Scan for the cell matching the given text and deliver its (X, Y) coordinate at center. 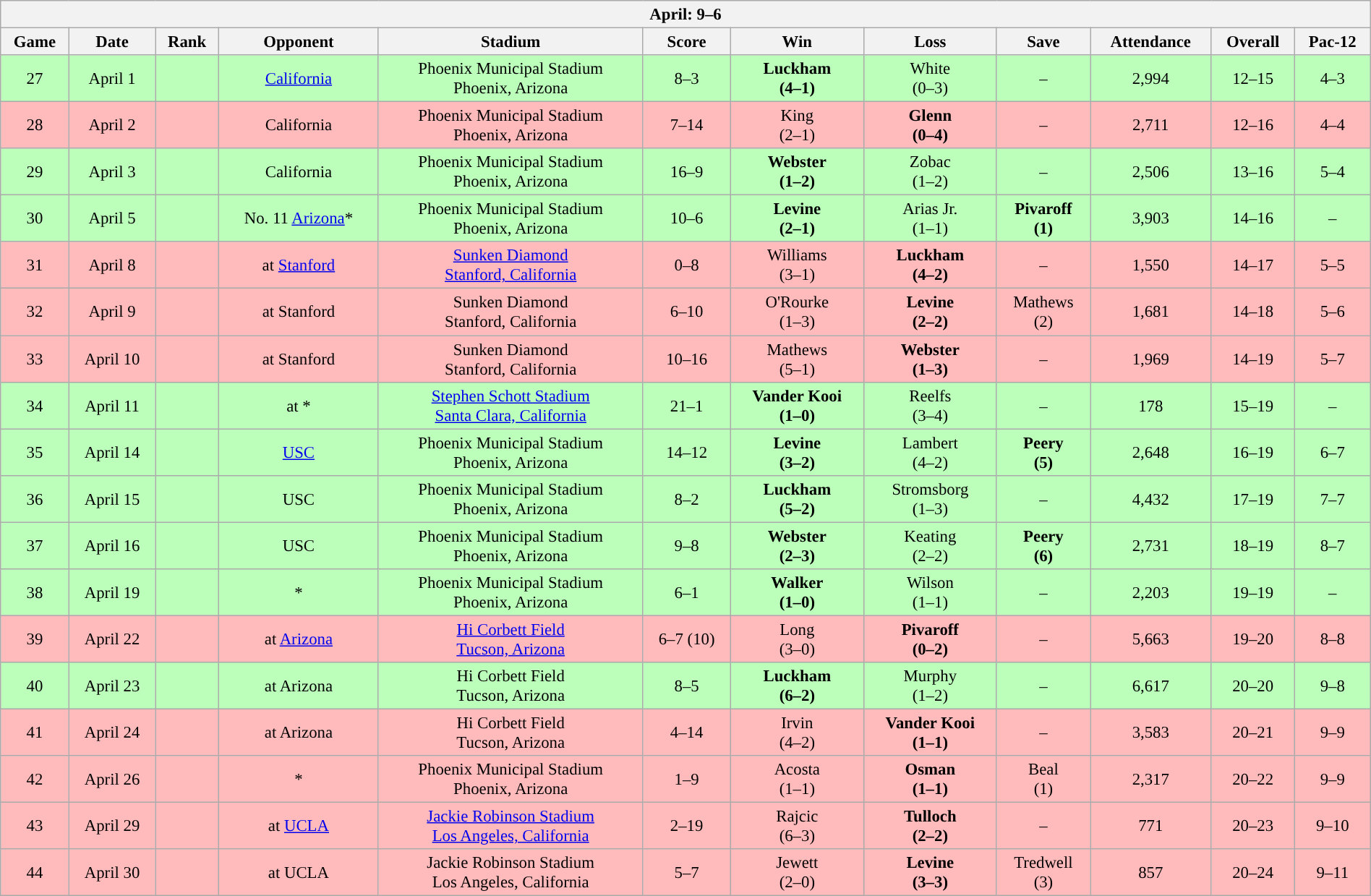
April 19 (112, 592)
Luckham(6–2) (797, 686)
Vander Kooi(1–0) (797, 405)
6–1 (687, 592)
1,969 (1151, 359)
April 30 (112, 872)
Mathews(5–1) (797, 359)
Levine(2–1) (797, 218)
April 8 (112, 265)
7–14 (687, 126)
12–15 (1252, 78)
April 26 (112, 780)
3,583 (1151, 732)
April 3 (112, 172)
Levine(3–2) (797, 453)
Keating(2–2) (930, 545)
5–4 (1332, 172)
35 (35, 453)
20–22 (1252, 780)
44 (35, 872)
36 (35, 499)
20–23 (1252, 826)
14–12 (687, 453)
178 (1151, 405)
2,711 (1151, 126)
13–16 (1252, 172)
5,663 (1151, 639)
Loss (930, 41)
at * (298, 405)
39 (35, 639)
1,550 (1151, 265)
Peery(6) (1043, 545)
Attendance (1151, 41)
2,317 (1151, 780)
Pac-12 (1332, 41)
Tredwell(3) (1043, 872)
Score (687, 41)
2–19 (687, 826)
30 (35, 218)
Beal(1) (1043, 780)
2,994 (1151, 78)
19–19 (1252, 592)
Opponent (298, 41)
8–7 (1332, 545)
April 15 (112, 499)
40 (35, 686)
1,681 (1151, 312)
April 16 (112, 545)
20–21 (1252, 732)
Walker(1–0) (797, 592)
Levine(2–2) (930, 312)
2,506 (1151, 172)
6–7 (1332, 453)
31 (35, 265)
Luckham(4–1) (797, 78)
6,617 (1151, 686)
April 23 (112, 686)
28 (35, 126)
Date (112, 41)
771 (1151, 826)
34 (35, 405)
Williams(3–1) (797, 265)
Jewett(2–0) (797, 872)
27 (35, 78)
Mathews(2) (1043, 312)
Osman(1–1) (930, 780)
April 11 (112, 405)
8–2 (687, 499)
Stephen Schott StadiumSanta Clara, California (511, 405)
Pivaroff(0–2) (930, 639)
16–9 (687, 172)
2,648 (1151, 453)
Overall (1252, 41)
April 22 (112, 639)
7–7 (1332, 499)
April 1 (112, 78)
Tulloch(2–2) (930, 826)
Irvin(4–2) (797, 732)
14–16 (1252, 218)
Luckham(4–2) (930, 265)
15–19 (1252, 405)
17–19 (1252, 499)
18–19 (1252, 545)
8–5 (687, 686)
Win (797, 41)
4–14 (687, 732)
21–1 (687, 405)
No. 11 Arizona* (298, 218)
April 24 (112, 732)
0–8 (687, 265)
Stromsborg(1–3) (930, 499)
Levine(3–3) (930, 872)
April 5 (112, 218)
Zobac(1–2) (930, 172)
Save (1043, 41)
Wilson(1–1) (930, 592)
14–18 (1252, 312)
5–5 (1332, 265)
1–9 (687, 780)
Game (35, 41)
Vander Kooi(1–1) (930, 732)
16–19 (1252, 453)
Acosta(1–1) (797, 780)
37 (35, 545)
Reelfs(3–4) (930, 405)
5–6 (1332, 312)
33 (35, 359)
6–10 (687, 312)
20–20 (1252, 686)
Long(3–0) (797, 639)
Webster(1–2) (797, 172)
April 29 (112, 826)
April 9 (112, 312)
Glenn(0–4) (930, 126)
20–24 (1252, 872)
29 (35, 172)
41 (35, 732)
Webster(2–3) (797, 545)
Peery(5) (1043, 453)
857 (1151, 872)
4,432 (1151, 499)
April 2 (112, 126)
April 10 (112, 359)
14–17 (1252, 265)
Stadium (511, 41)
April 14 (112, 453)
8–8 (1332, 639)
6–7 (10) (687, 639)
4–3 (1332, 78)
4–4 (1332, 126)
Webster(1–3) (930, 359)
10–16 (687, 359)
Arias Jr.(1–1) (930, 218)
19–20 (1252, 639)
38 (35, 592)
2,203 (1151, 592)
10–6 (687, 218)
Pivaroff(1) (1043, 218)
King(2–1) (797, 126)
3,903 (1151, 218)
White(0–3) (930, 78)
Rajcic(6–3) (797, 826)
9–11 (1332, 872)
Rank (187, 41)
9–10 (1332, 826)
Luckham(5–2) (797, 499)
Murphy(1–2) (930, 686)
14–19 (1252, 359)
Lambert(4–2) (930, 453)
42 (35, 780)
April: 9–6 (685, 14)
O'Rourke(1–3) (797, 312)
8–3 (687, 78)
32 (35, 312)
12–16 (1252, 126)
43 (35, 826)
2,731 (1151, 545)
